Return [X, Y] of the center of cell containing provided text 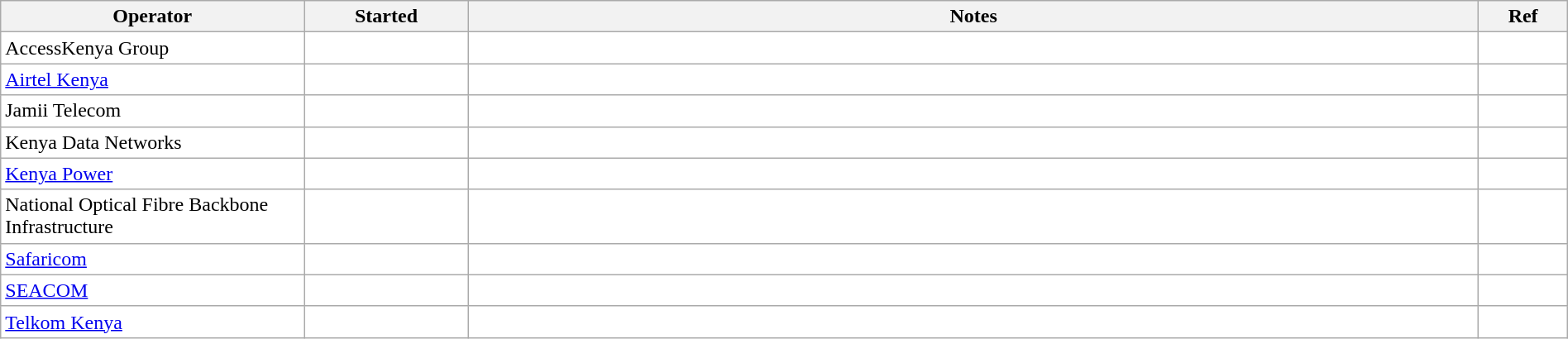
Kenya Power [152, 174]
AccessKenya Group [152, 48]
Safaricom [152, 259]
Operator [152, 17]
Started [386, 17]
Ref [1523, 17]
Notes [973, 17]
Airtel Kenya [152, 79]
SEACOM [152, 290]
National Optical Fibre Backbone Infrastructure [152, 217]
Telkom Kenya [152, 322]
Jamii Telecom [152, 111]
Kenya Data Networks [152, 142]
